Output the [x, y] coordinate of the center of the cell containing the given text.  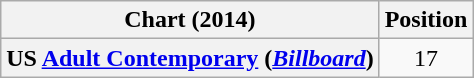
Chart (2014) [190, 20]
US Adult Contemporary (Billboard) [190, 58]
17 [426, 58]
Position [426, 20]
